Scan for the cell matching the given text and deliver its [X, Y] coordinate at center. 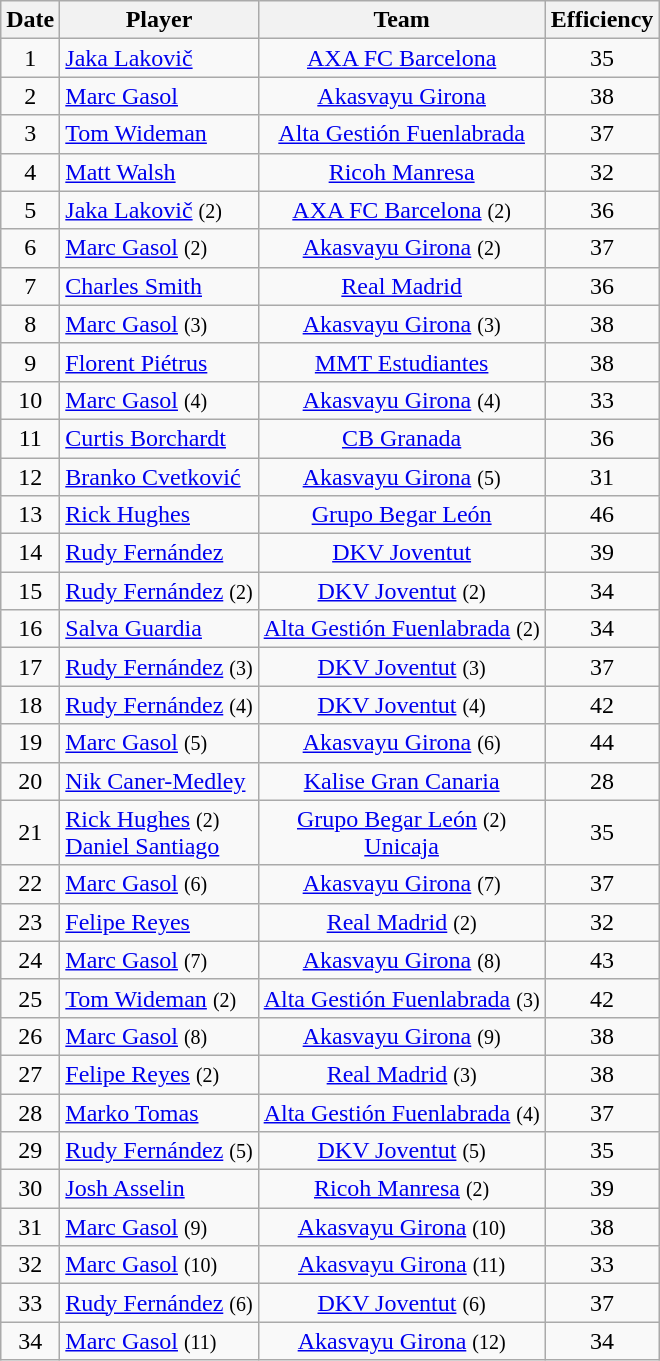
Alta Gestión Fuenlabrada (2) [402, 629]
Rick Hughes [159, 515]
Felipe Reyes [159, 922]
11 [30, 438]
Marc Gasol [159, 96]
6 [30, 248]
Marc Gasol (3) [159, 324]
9 [30, 362]
17 [30, 667]
CB Granada [402, 438]
Akasvayu Girona (10) [402, 1227]
Real Madrid (3) [402, 1074]
Marc Gasol (7) [159, 960]
Real Madrid [402, 286]
Jaka Lakovič (2) [159, 210]
Ricoh Manresa [402, 172]
AXA FC Barcelona (2) [402, 210]
Ricoh Manresa (2) [402, 1189]
Salva Guardia [159, 629]
1 [30, 58]
Rudy Fernández (4) [159, 705]
Akasvayu Girona (2) [402, 248]
29 [30, 1151]
30 [30, 1189]
Akasvayu Girona (6) [402, 743]
Alta Gestión Fuenlabrada [402, 134]
DKV Joventut (4) [402, 705]
25 [30, 998]
Marc Gasol (2) [159, 248]
26 [30, 1036]
Rudy Fernández (2) [159, 591]
Marc Gasol (4) [159, 400]
15 [30, 591]
Rick Hughes (2) Daniel Santiago [159, 832]
Akasvayu Girona (9) [402, 1036]
Akasvayu Girona (8) [402, 960]
Grupo Begar León (2)Unicaja [402, 832]
Rudy Fernández [159, 553]
14 [30, 553]
44 [602, 743]
Marc Gasol (10) [159, 1265]
DKV Joventut (3) [402, 667]
AXA FC Barcelona [402, 58]
Florent Piétrus [159, 362]
8 [30, 324]
Akasvayu Girona (7) [402, 884]
12 [30, 477]
Akasvayu Girona (12) [402, 1341]
23 [30, 922]
Marc Gasol (9) [159, 1227]
Efficiency [602, 20]
Nik Caner-Medley [159, 781]
21 [30, 832]
Charles Smith [159, 286]
20 [30, 781]
Marc Gasol (5) [159, 743]
19 [30, 743]
16 [30, 629]
5 [30, 210]
13 [30, 515]
Date [30, 20]
Tom Wideman (2) [159, 998]
Kalise Gran Canaria [402, 781]
Marc Gasol (8) [159, 1036]
4 [30, 172]
3 [30, 134]
46 [602, 515]
DKV Joventut (5) [402, 1151]
Branko Cvetković [159, 477]
Player [159, 20]
Akasvayu Girona (3) [402, 324]
MMT Estudiantes [402, 362]
Jaka Lakovič [159, 58]
Tom Wideman [159, 134]
Alta Gestión Fuenlabrada (3) [402, 998]
Grupo Begar León [402, 515]
Real Madrid (2) [402, 922]
Josh Asselin [159, 1189]
DKV Joventut (6) [402, 1303]
Rudy Fernández (3) [159, 667]
Team [402, 20]
24 [30, 960]
7 [30, 286]
Curtis Borchardt [159, 438]
18 [30, 705]
Marko Tomas [159, 1113]
Akasvayu Girona [402, 96]
Akasvayu Girona (4) [402, 400]
Marc Gasol (11) [159, 1341]
Marc Gasol (6) [159, 884]
43 [602, 960]
Matt Walsh [159, 172]
DKV Joventut (2) [402, 591]
Rudy Fernández (6) [159, 1303]
Alta Gestión Fuenlabrada (4) [402, 1113]
Felipe Reyes (2) [159, 1074]
Akasvayu Girona (5) [402, 477]
Rudy Fernández (5) [159, 1151]
10 [30, 400]
2 [30, 96]
27 [30, 1074]
Akasvayu Girona (11) [402, 1265]
22 [30, 884]
DKV Joventut [402, 553]
